Search for the cell housing the specified text and yield its [x, y] center coordinate. 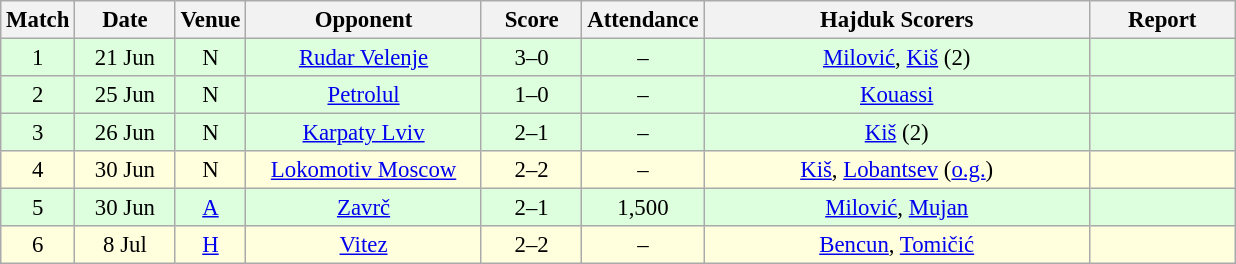
2 [38, 95]
Kiš, Lobantsev (o.g.) [897, 170]
Zavrč [364, 208]
1–0 [532, 95]
26 Jun [126, 133]
A [210, 208]
4 [38, 170]
5 [38, 208]
Bencun, Tomičić [897, 245]
Kiš (2) [897, 133]
21 Jun [126, 58]
Venue [210, 20]
1 [38, 58]
Opponent [364, 20]
8 Jul [126, 245]
3 [38, 133]
Attendance [643, 20]
Rudar Velenje [364, 58]
25 Jun [126, 95]
1,500 [643, 208]
Karpaty Lviv [364, 133]
Milović, Kiš (2) [897, 58]
Kouassi [897, 95]
6 [38, 245]
Date [126, 20]
Petrolul [364, 95]
H [210, 245]
Hajduk Scorers [897, 20]
Match [38, 20]
3–0 [532, 58]
Lokomotiv Moscow [364, 170]
Report [1162, 20]
Score [532, 20]
Vitez [364, 245]
Milović, Mujan [897, 208]
